Capture the cell that displays the provided text and extract its [X, Y] central coordinate. 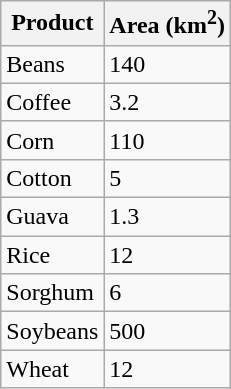
Cotton [52, 178]
Wheat [52, 369]
Coffee [52, 102]
500 [168, 331]
Rice [52, 255]
3.2 [168, 102]
Sorghum [52, 293]
5 [168, 178]
Product [52, 24]
Beans [52, 64]
110 [168, 140]
Area (km2) [168, 24]
140 [168, 64]
Guava [52, 217]
Corn [52, 140]
1.3 [168, 217]
Soybeans [52, 331]
6 [168, 293]
